Identify which cell holds the provided text, then report its (x, y) central coordinate. 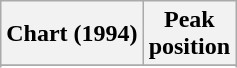
Chart (1994) (72, 34)
Peakposition (189, 34)
